Output the (X, Y) coordinate of the center of the cell containing the given text.  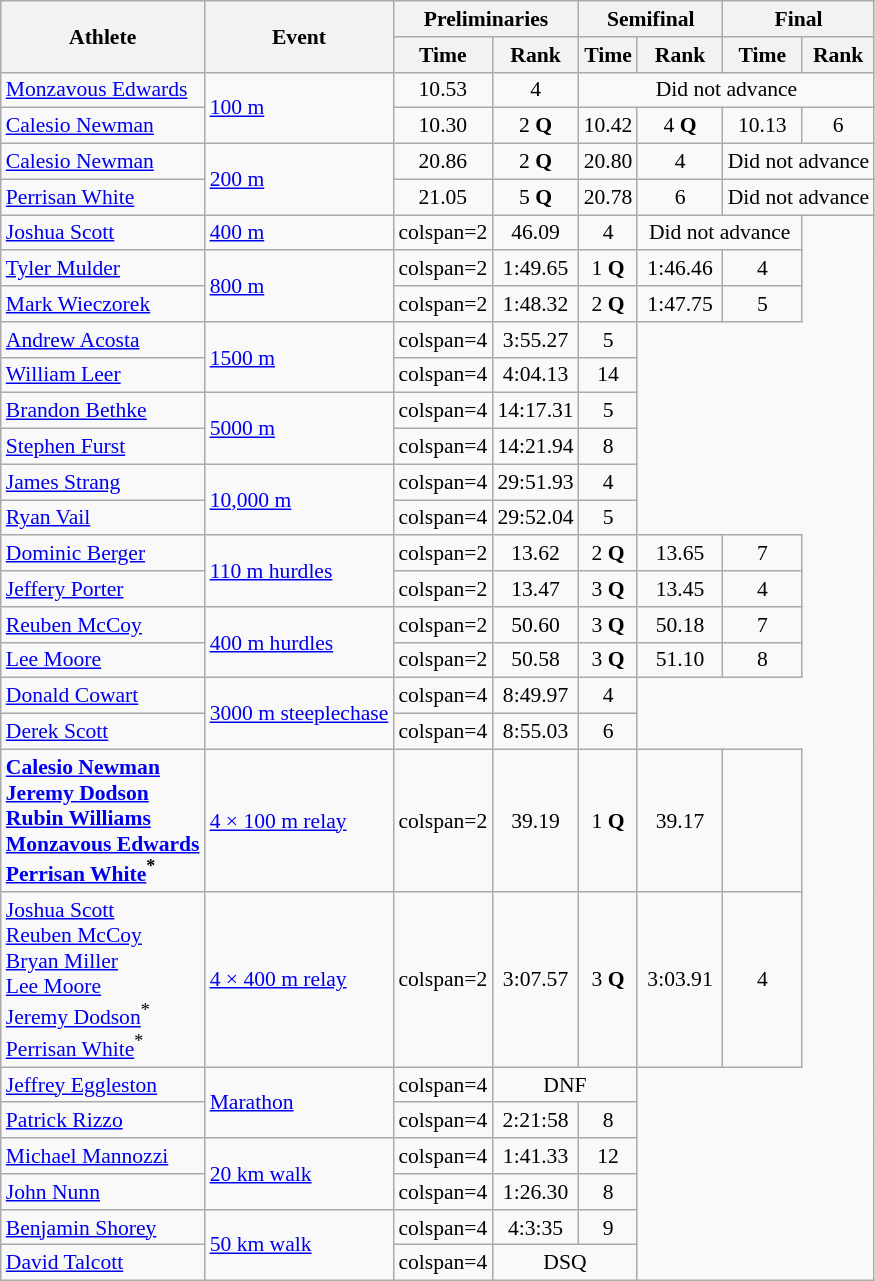
5000 m (300, 428)
20.80 (608, 162)
Marathon (300, 1102)
Derek Scott (103, 732)
12 (608, 1156)
4 × 400 m relay (300, 980)
800 m (300, 286)
14 (608, 375)
Final (799, 19)
8:49.97 (535, 696)
Preliminaries (486, 19)
20 km walk (300, 1174)
10.13 (762, 126)
3:55.27 (535, 340)
Joshua ScottReuben McCoyBryan MillerLee MooreJeremy Dodson*Perrisan White* (103, 980)
Event (300, 36)
1:49.65 (535, 269)
Ryan Vail (103, 518)
46.09 (535, 233)
3:03.91 (680, 980)
4:04.13 (535, 375)
13.62 (535, 554)
James Strang (103, 482)
Joshua Scott (103, 233)
William Leer (103, 375)
1:48.32 (535, 304)
4:3:35 (535, 1228)
14:17.31 (535, 411)
3000 m steeplechase (300, 714)
Lee Moore (103, 660)
David Talcott (103, 1263)
Michael Mannozzi (103, 1156)
Stephen Furst (103, 447)
DNF (564, 1085)
14:21.94 (535, 447)
1:46.46 (680, 269)
29:51.93 (535, 482)
39.19 (535, 820)
10.30 (442, 126)
10.53 (442, 90)
50.18 (680, 625)
200 m (300, 180)
9 (608, 1228)
1:26.30 (535, 1192)
Perrisan White (103, 197)
Athlete (103, 36)
Brandon Bethke (103, 411)
3:07.57 (535, 980)
1500 m (300, 358)
13.45 (680, 589)
Jeffrey Eggleston (103, 1085)
51.10 (680, 660)
21.05 (442, 197)
20.78 (608, 197)
39.17 (680, 820)
Benjamin Shorey (103, 1228)
50.60 (535, 625)
8:55.03 (535, 732)
Semifinal (651, 19)
Monzavous Edwards (103, 90)
Reuben McCoy (103, 625)
110 m hurdles (300, 572)
2:21:58 (535, 1121)
13.47 (535, 589)
Patrick Rizzo (103, 1121)
Jeffery Porter (103, 589)
John Nunn (103, 1192)
1:41.33 (535, 1156)
10,000 m (300, 500)
Donald Cowart (103, 696)
50 km walk (300, 1246)
4 Q (680, 126)
Andrew Acosta (103, 340)
Mark Wieczorek (103, 304)
29:52.04 (535, 518)
5 Q (535, 197)
10.42 (608, 126)
20.86 (442, 162)
Dominic Berger (103, 554)
400 m (300, 233)
100 m (300, 108)
DSQ (564, 1263)
Calesio NewmanJeremy DodsonRubin WilliamsMonzavous EdwardsPerrisan White* (103, 820)
50.58 (535, 660)
Tyler Mulder (103, 269)
4 × 100 m relay (300, 820)
400 m hurdles (300, 642)
13.65 (680, 554)
1:47.75 (680, 304)
